Return (x, y) of the center of cell containing provided text 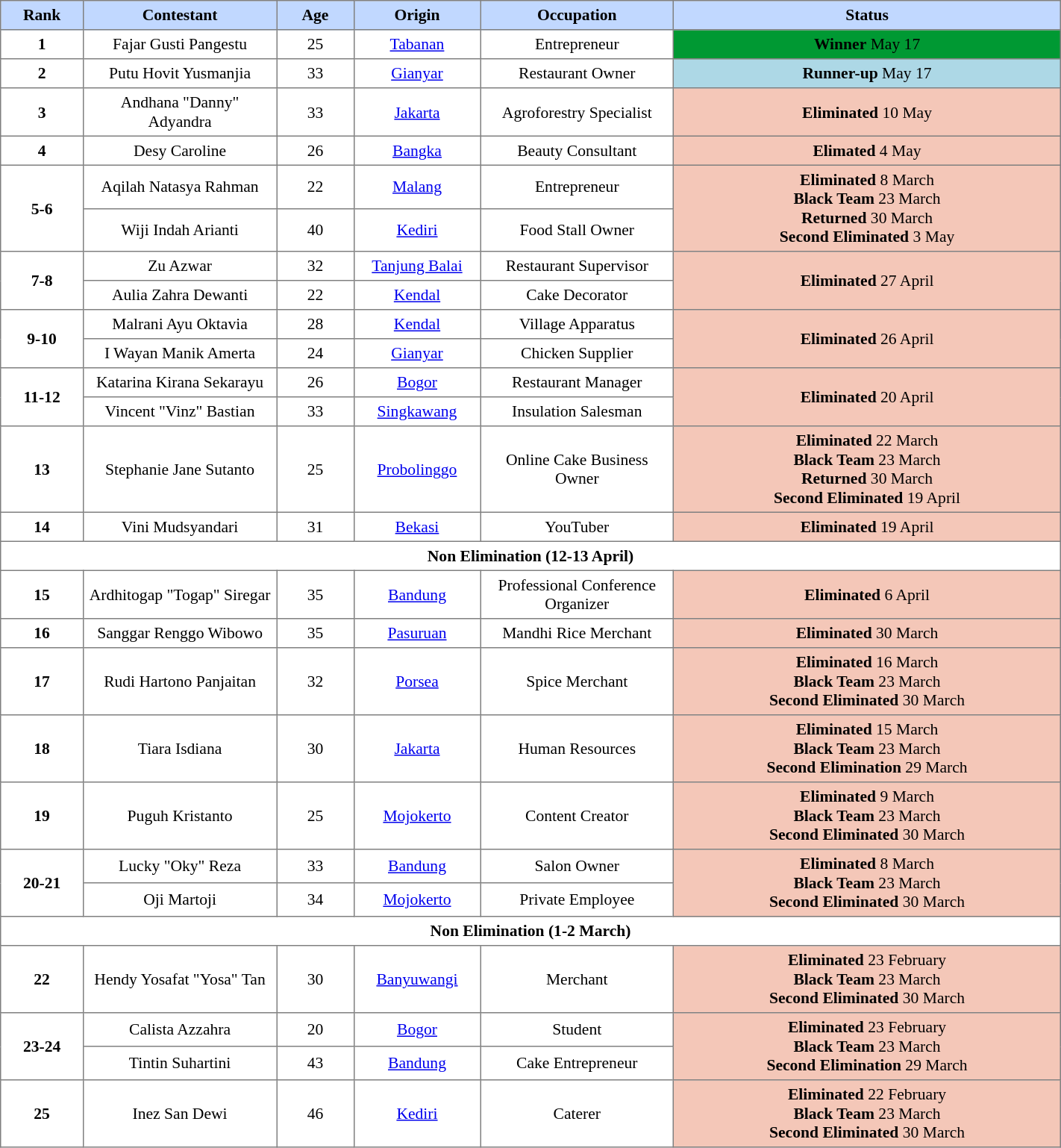
Age (316, 15)
Zu Azwar (179, 266)
40 (316, 230)
Stephanie Jane Sutanto (179, 470)
Singkawang (416, 412)
Porsea (416, 681)
14 (42, 527)
23-24 (42, 1046)
Private Employee (578, 900)
Merchant (578, 979)
Eliminated 23 FebruaryBlack Team 23 MarchSecond Elimination 29 March (867, 1046)
Spice Merchant (578, 681)
Winner May 17 (867, 45)
34 (316, 900)
Food Stall Owner (578, 230)
15 (42, 594)
Oji Martoji (179, 900)
Eliminated 26 April (867, 339)
Eliminated 20 April (867, 397)
Tiara Isdiana (179, 749)
Eliminated 6 April (867, 594)
I Wayan Manik Amerta (179, 354)
Restaurant Supervisor (578, 266)
Caterer (578, 1114)
11-12 (42, 397)
Occupation (578, 15)
Fajar Gusti Pangestu (179, 45)
Katarina Kirana Sekarayu (179, 382)
Tabanan (416, 45)
Ardhitogap "Togap" Siregar (179, 594)
Salon Owner (578, 866)
Calista Azzahra (179, 1030)
Putu Hovit Yusmanjia (179, 73)
31 (316, 527)
46 (316, 1114)
9-10 (42, 339)
Status (867, 15)
Hendy Yosafat "Yosa" Tan (179, 979)
Puguh Kristanto (179, 816)
Runner-up May 17 (867, 73)
Cake Decorator (578, 296)
18 (42, 749)
Online Cake Business Owner (578, 470)
Restaurant Owner (578, 73)
13 (42, 470)
2 (42, 73)
Insulation Salesman (578, 412)
Rudi Hartono Panjaitan (179, 681)
Contestant (179, 15)
Beauty Consultant (578, 151)
Restaurant Manager (578, 382)
Chicken Supplier (578, 354)
Vincent "Vinz" Bastian (179, 412)
Human Resources (578, 749)
Eliminated 9 MarchBlack Team 23 MarchSecond Eliminated 30 March (867, 816)
Desy Caroline (179, 151)
Eliminated 10 May (867, 112)
19 (42, 816)
Eliminated 16 MarchBlack Team 23 MarchSecond Eliminated 30 March (867, 681)
Wiji Indah Arianti (179, 230)
20 (316, 1030)
Village Apparatus (578, 324)
28 (316, 324)
Non Elimination (1-2 March) (530, 932)
Professional Conference Organizer (578, 594)
Pasuruan (416, 633)
24 (316, 354)
16 (42, 633)
Eliminated 15 MarchBlack Team 23 MarchSecond Elimination 29 March (867, 749)
Bangka (416, 151)
3 (42, 112)
Sanggar Renggo Wibowo (179, 633)
Rank (42, 15)
43 (316, 1063)
Origin (416, 15)
Eliminated 22 FebruaryBlack Team 23 MarchSecond Eliminated 30 March (867, 1114)
Student (578, 1030)
Eliminated 19 April (867, 527)
Elimated 4 May (867, 151)
Non Elimination (12-13 April) (530, 555)
Tanjung Balai (416, 266)
Lucky "Oky" Reza (179, 866)
5-6 (42, 208)
4 (42, 151)
1 (42, 45)
Eliminated 27 April (867, 281)
Aqilah Natasya Rahman (179, 187)
Vini Mudsyandari (179, 527)
Probolinggo (416, 470)
Inez San Dewi (179, 1114)
Malrani Ayu Oktavia (179, 324)
Malang (416, 187)
Eliminated 22 MarchBlack Team 23 MarchReturned 30 MarchSecond Eliminated 19 April (867, 470)
Eliminated 23 FebruaryBlack Team 23 MarchSecond Eliminated 30 March (867, 979)
Tintin Suhartini (179, 1063)
Andhana "Danny" Adyandra (179, 112)
Bekasi (416, 527)
17 (42, 681)
Aulia Zahra Dewanti (179, 296)
Mandhi Rice Merchant (578, 633)
7-8 (42, 281)
Eliminated 8 MarchBlack Team 23 MarchReturned 30 MarchSecond Eliminated 3 May (867, 208)
Cake Entrepreneur (578, 1063)
YouTuber (578, 527)
Agroforestry Specialist (578, 112)
20-21 (42, 883)
Banyuwangi (416, 979)
Content Creator (578, 816)
Eliminated 8 MarchBlack Team 23 MarchSecond Eliminated 30 March (867, 883)
Eliminated 30 March (867, 633)
